Provide the (x, y) coordinate of the cell's center where the given text is located.  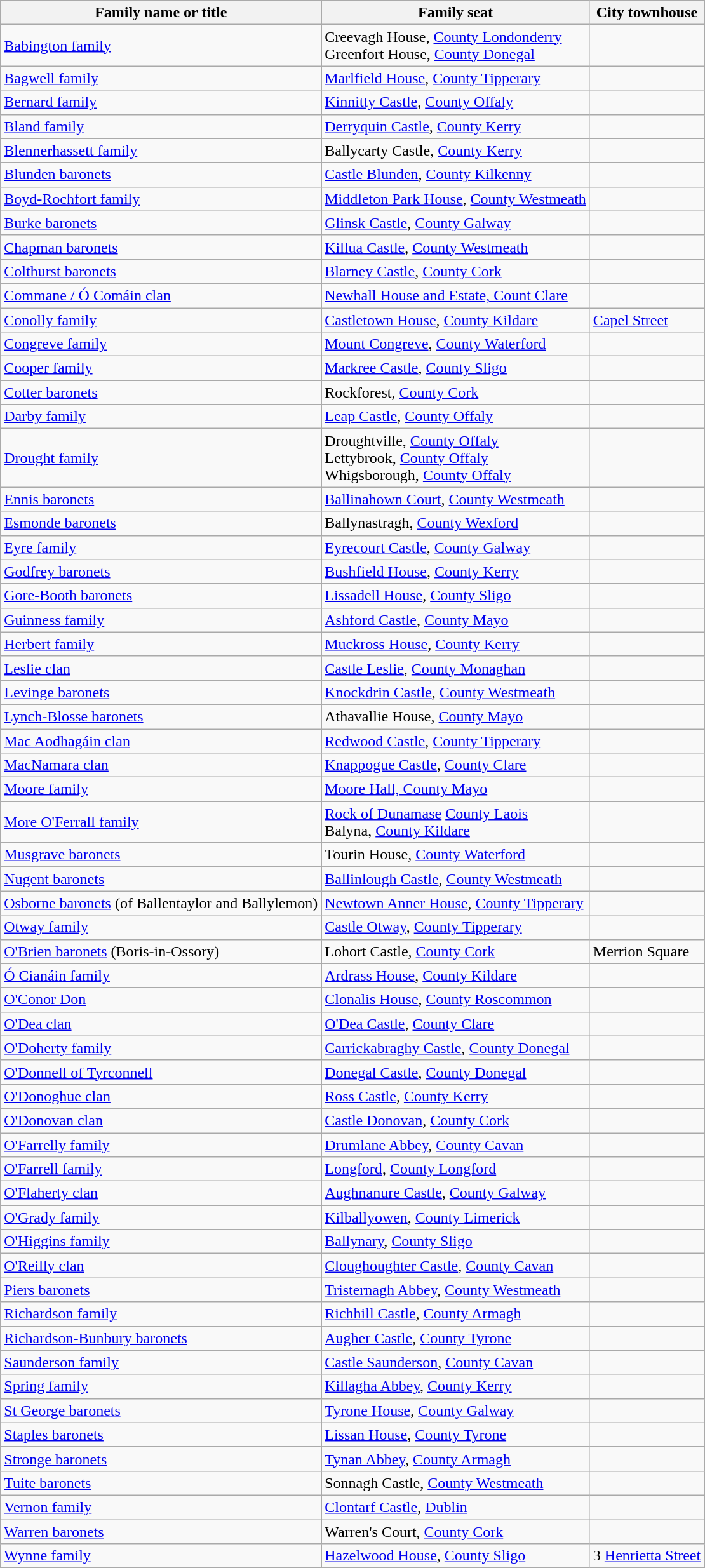
Cooper family (161, 368)
Bernard family (161, 102)
Tynan Abbey, County Armagh (456, 1459)
Rock of Dunamase County LaoisBalyna, County Kildare (456, 822)
Marlfield House, County Tipperary (456, 78)
Markree Castle, County Sligo (456, 368)
Bushfield House, County Kerry (456, 572)
Tourin House, County Waterford (456, 855)
Lissadell House, County Sligo (456, 596)
Glinsk Castle, County Galway (456, 223)
Warren baronets (161, 1531)
Middleton Park House, County Westmeath (456, 199)
Esmonde baronets (161, 523)
Staples baronets (161, 1435)
O'Donnell of Tyrconnell (161, 1072)
Rockforest, County Cork (456, 392)
Killua Castle, County Westmeath (456, 247)
Longford, County Longford (456, 1169)
O'Higgins family (161, 1242)
Vernon family (161, 1507)
Castletown House, County Kildare (456, 319)
Colthurst baronets (161, 271)
Kilballyowen, County Limerick (456, 1217)
More O'Ferrall family (161, 822)
Blunden baronets (161, 175)
MacNamara clan (161, 765)
Tuite baronets (161, 1483)
Athavallie House, County Mayo (456, 716)
Ballynastragh, County Wexford (456, 523)
Ballinahown Court, County Westmeath (456, 499)
Droughtville, County OffalyLettybrook, County OffalyWhigsborough, County Offaly (456, 458)
O'Dea clan (161, 1024)
Tristernagh Abbey, County Westmeath (456, 1290)
Augher Castle, County Tyrone (456, 1338)
Saunderson family (161, 1362)
Aughnanure Castle, County Galway (456, 1193)
O'Donovan clan (161, 1120)
Mac Aodhagáin clan (161, 741)
Castle Leslie, County Monaghan (456, 668)
City townhouse (647, 13)
Piers baronets (161, 1290)
Darby family (161, 417)
Sonnagh Castle, County Westmeath (456, 1483)
Lynch-Blosse baronets (161, 716)
Ó Cianáin family (161, 975)
Ardrass House, County Kildare (456, 975)
O'Farrell family (161, 1169)
Merrion Square (647, 951)
Osborne baronets (of Ballentaylor and Ballylemon) (161, 903)
Castle Donovan, County Cork (456, 1120)
Musgrave baronets (161, 855)
O'Farrelly family (161, 1145)
Creevagh House, County LondonderryGreenfort House, County Donegal (456, 46)
O'Donoghue clan (161, 1096)
Guinness family (161, 620)
Burke baronets (161, 223)
Family name or title (161, 13)
Blarney Castle, County Cork (456, 271)
Ballynary, County Sligo (456, 1242)
Eyre family (161, 547)
Chapman baronets (161, 247)
Capel Street (647, 319)
Clonalis House, County Roscommon (456, 1000)
Boyd-Rochfort family (161, 199)
Babington family (161, 46)
Wynne family (161, 1556)
O'Conor Don (161, 1000)
Lohort Castle, County Cork (456, 951)
Leslie clan (161, 668)
Spring family (161, 1386)
Conolly family (161, 319)
Warren's Court, County Cork (456, 1531)
Cotter baronets (161, 392)
O'Flaherty clan (161, 1193)
Hazelwood House, County Sligo (456, 1556)
Moore Hall, County Mayo (456, 789)
Lissan House, County Tyrone (456, 1435)
O'Reilly clan (161, 1266)
Ashford Castle, County Mayo (456, 620)
Carrickabraghy Castle, County Donegal (456, 1048)
Ennis baronets (161, 499)
Blennerhassett family (161, 151)
Stronge baronets (161, 1459)
Otway family (161, 927)
Bland family (161, 126)
Mount Congreve, County Waterford (456, 344)
Clontarf Castle, Dublin (456, 1507)
Herbert family (161, 644)
Ross Castle, County Kerry (456, 1096)
Gore-Booth baronets (161, 596)
3 Henrietta Street (647, 1556)
St George baronets (161, 1411)
O'Brien baronets (Boris-in-Ossory) (161, 951)
Castle Otway, County Tipperary (456, 927)
O'Grady family (161, 1217)
Castle Saunderson, County Cavan (456, 1362)
Nugent baronets (161, 879)
Leap Castle, County Offaly (456, 417)
Drought family (161, 458)
Killagha Abbey, County Kerry (456, 1386)
Eyrecourt Castle, County Galway (456, 547)
Knappogue Castle, County Clare (456, 765)
O'Doherty family (161, 1048)
Redwood Castle, County Tipperary (456, 741)
Drumlane Abbey, County Cavan (456, 1145)
Richardson-Bunbury baronets (161, 1338)
Newtown Anner House, County Tipperary (456, 903)
Ballycarty Castle, County Kerry (456, 151)
Richardson family (161, 1314)
Knockdrin Castle, County Westmeath (456, 692)
Donegal Castle, County Donegal (456, 1072)
Levinge baronets (161, 692)
Derryquin Castle, County Kerry (456, 126)
Richhill Castle, County Armagh (456, 1314)
Congreve family (161, 344)
Castle Blunden, County Kilkenny (456, 175)
Newhall House and Estate, Count Clare (456, 295)
Moore family (161, 789)
Kinnitty Castle, County Offaly (456, 102)
Godfrey baronets (161, 572)
Bagwell family (161, 78)
Tyrone House, County Galway (456, 1411)
Cloughoughter Castle, County Cavan (456, 1266)
Family seat (456, 13)
O'Dea Castle, County Clare (456, 1024)
Muckross House, County Kerry (456, 644)
Ballinlough Castle, County Westmeath (456, 879)
Commane / Ó Comáin clan (161, 295)
